Capture the cell that displays the provided text and extract its (X, Y) central coordinate. 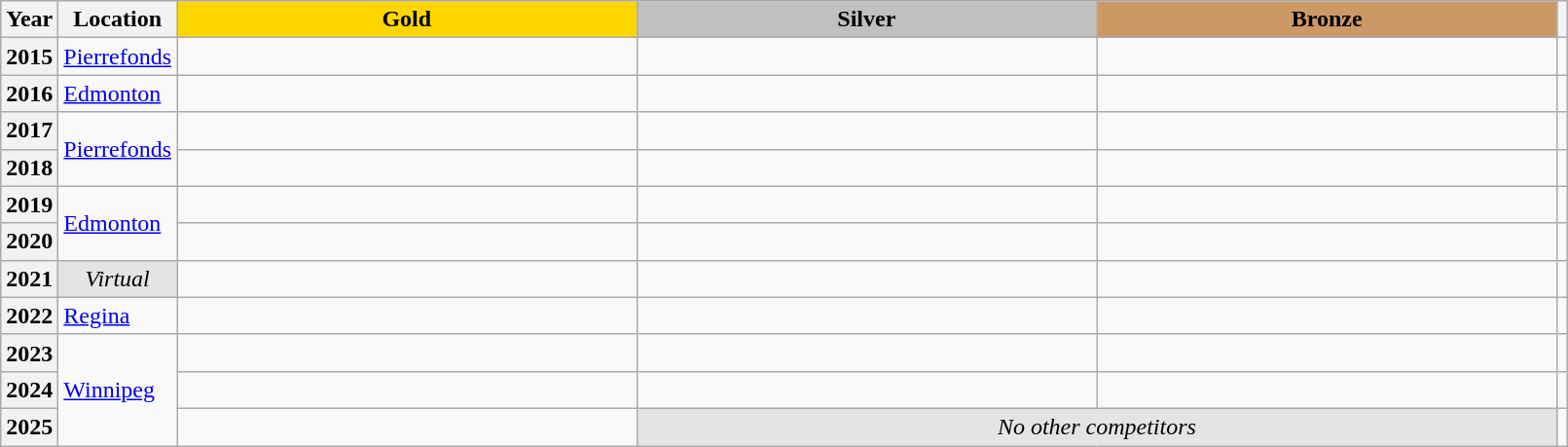
Year (29, 19)
2022 (29, 316)
No other competitors (1097, 427)
2025 (29, 427)
2015 (29, 56)
2023 (29, 353)
2016 (29, 93)
Virtual (118, 279)
2020 (29, 242)
2017 (29, 130)
2024 (29, 390)
2018 (29, 168)
Gold (407, 19)
2021 (29, 279)
2019 (29, 205)
Silver (866, 19)
Bronze (1328, 19)
Location (118, 19)
Winnipeg (118, 390)
Regina (118, 316)
